Extract the [X, Y] coordinate from the center of the cell holding the provided text.  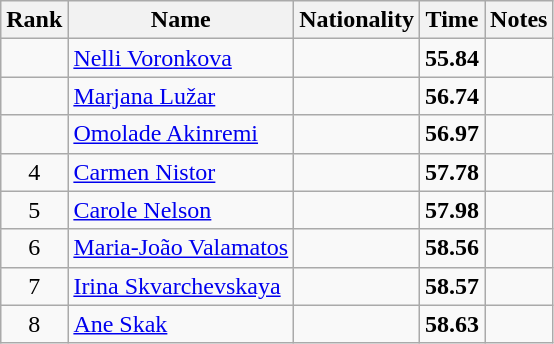
Marjana Lužar [181, 96]
Nationality [357, 20]
57.98 [452, 210]
57.78 [452, 172]
Carmen Nistor [181, 172]
Time [452, 20]
Nelli Voronkova [181, 58]
58.63 [452, 324]
Maria-João Valamatos [181, 248]
Carole Nelson [181, 210]
8 [34, 324]
4 [34, 172]
58.56 [452, 248]
7 [34, 286]
56.97 [452, 134]
Omolade Akinremi [181, 134]
Rank [34, 20]
6 [34, 248]
Name [181, 20]
Irina Skvarchevskaya [181, 286]
58.57 [452, 286]
5 [34, 210]
56.74 [452, 96]
Ane Skak [181, 324]
55.84 [452, 58]
Notes [519, 20]
